Return (X, Y) of the center of cell containing provided text 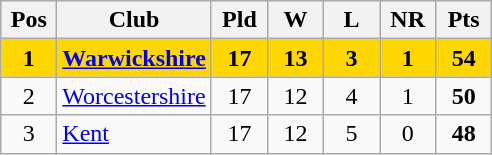
0 (408, 134)
W (295, 20)
5 (352, 134)
13 (295, 58)
4 (352, 96)
Pld (239, 20)
48 (464, 134)
54 (464, 58)
Pos (29, 20)
NR (408, 20)
Worcestershire (134, 96)
2 (29, 96)
Club (134, 20)
Warwickshire (134, 58)
Pts (464, 20)
L (352, 20)
Kent (134, 134)
50 (464, 96)
